Detect which cell encompasses the target text, then output its [x, y] center coordinate. 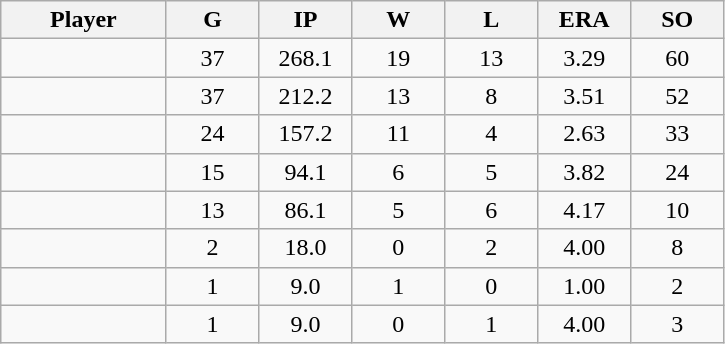
18.0 [306, 248]
86.1 [306, 210]
L [492, 20]
IP [306, 20]
Player [84, 20]
60 [678, 58]
268.1 [306, 58]
3.51 [584, 96]
4 [492, 134]
212.2 [306, 96]
2.63 [584, 134]
15 [212, 172]
157.2 [306, 134]
SO [678, 20]
3 [678, 324]
3.29 [584, 58]
94.1 [306, 172]
1.00 [584, 286]
ERA [584, 20]
19 [398, 58]
52 [678, 96]
33 [678, 134]
10 [678, 210]
3.82 [584, 172]
11 [398, 134]
4.17 [584, 210]
G [212, 20]
W [398, 20]
